Find where the given text appears and provide that cell's center as (X, Y) coordinate. 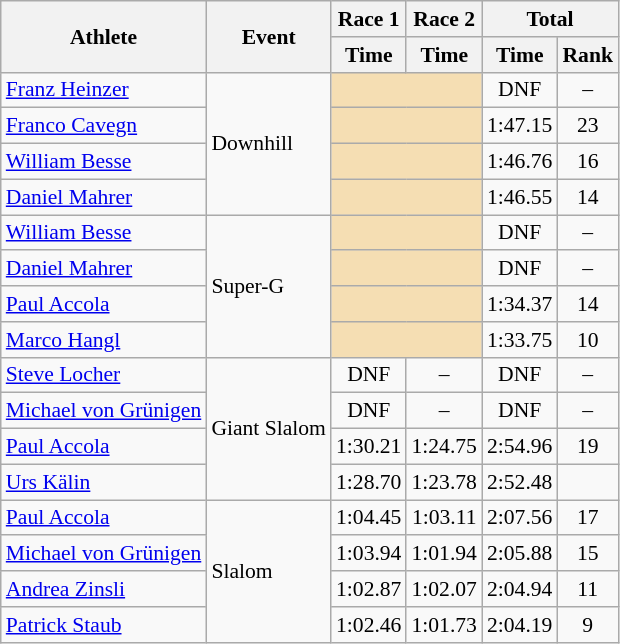
Giant Slalom (268, 428)
1:23.78 (444, 482)
2:04.94 (520, 589)
17 (588, 518)
2:52.48 (520, 482)
Rank (588, 55)
1:02.46 (368, 625)
1:28.70 (368, 482)
9 (588, 625)
16 (588, 162)
15 (588, 554)
2:04.19 (520, 625)
Event (268, 36)
1:33.75 (520, 340)
Franco Cavegn (104, 126)
1:01.94 (444, 554)
1:46.76 (520, 162)
Steve Locher (104, 375)
1:46.55 (520, 197)
Marco Hangl (104, 340)
10 (588, 340)
1:03.94 (368, 554)
1:04.45 (368, 518)
Franz Heinzer (104, 90)
2:05.88 (520, 554)
Athlete (104, 36)
1:47.15 (520, 126)
Race 1 (368, 19)
Slalom (268, 571)
1:02.07 (444, 589)
1:01.73 (444, 625)
Urs Kälin (104, 482)
Downhill (268, 143)
Race 2 (444, 19)
1:03.11 (444, 518)
19 (588, 447)
Super-G (268, 286)
2:54.96 (520, 447)
Patrick Staub (104, 625)
2:07.56 (520, 518)
11 (588, 589)
Andrea Zinsli (104, 589)
1:34.37 (520, 304)
Total (550, 19)
23 (588, 126)
1:30.21 (368, 447)
1:02.87 (368, 589)
1:24.75 (444, 447)
